From the cell containing the given text, extract its center point as (X, Y) coordinate. 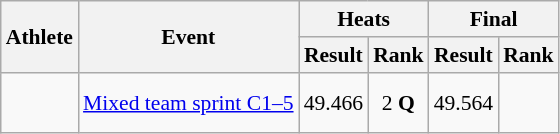
Final (494, 19)
Event (188, 36)
Mixed team sprint C1–5 (188, 102)
Athlete (40, 36)
49.564 (464, 102)
2 Q (398, 102)
49.466 (334, 102)
Heats (364, 19)
